Capture the cell that displays the provided text and extract its (x, y) central coordinate. 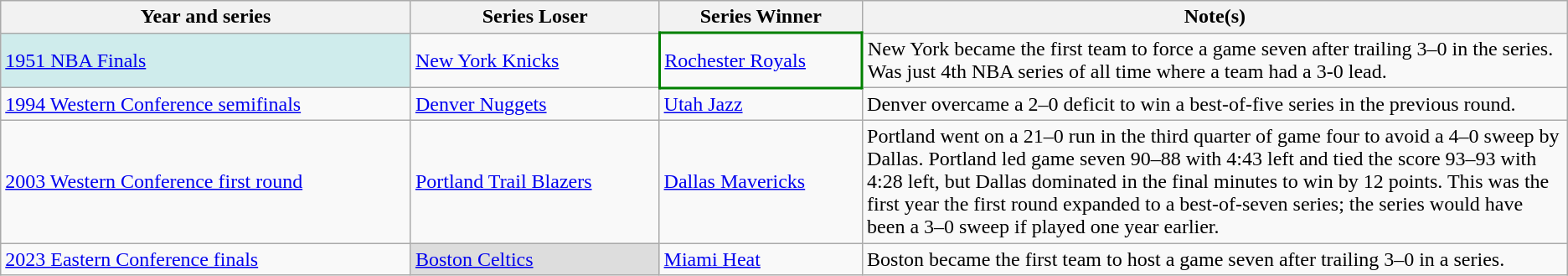
Utah Jazz (761, 104)
Rochester Royals (761, 60)
Dallas Mavericks (761, 181)
Denver Nuggets (534, 104)
Miami Heat (761, 259)
Year and series (206, 17)
Portland Trail Blazers (534, 181)
Note(s) (1215, 17)
1994 Western Conference semifinals (206, 104)
Series Winner (761, 17)
2023 Eastern Conference finals (206, 259)
Boston became the first team to host a game seven after trailing 3–0 in a series. (1215, 259)
Denver overcame a 2–0 deficit to win a best-of-five series in the previous round. (1215, 104)
New York Knicks (534, 60)
Series Loser (534, 17)
Boston Celtics (534, 259)
2003 Western Conference first round (206, 181)
1951 NBA Finals (206, 60)
